Identify which cell holds the provided text, then report its (x, y) central coordinate. 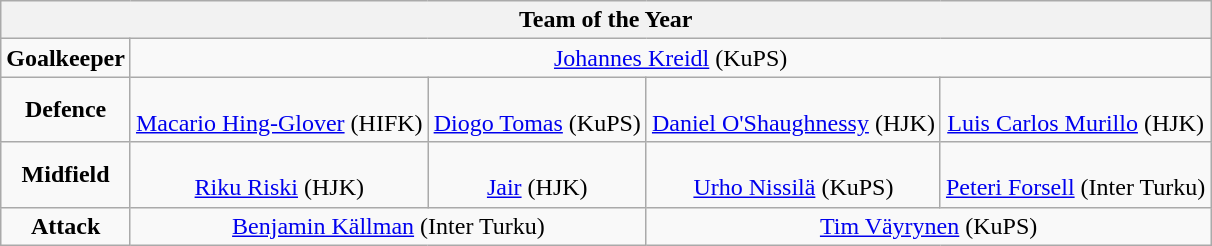
Luis Carlos Murillo (HJK) (1075, 110)
Riku Riski (HJK) (279, 174)
Peteri Forsell (Inter Turku) (1075, 174)
Goalkeeper (66, 58)
Midfield (66, 174)
Daniel O'Shaughnessy (HJK) (793, 110)
Benjamin Källman (Inter Turku) (388, 226)
Attack (66, 226)
Macario Hing-Glover (HIFK) (279, 110)
Tim Väyrynen (KuPS) (928, 226)
Diogo Tomas (KuPS) (537, 110)
Urho Nissilä (KuPS) (793, 174)
Jair (HJK) (537, 174)
Team of the Year (606, 20)
Johannes Kreidl (KuPS) (670, 58)
Defence (66, 110)
